Return the [x, y] coordinate for the center point of the cell that contains the specified text.  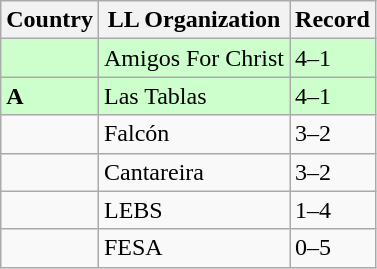
A [50, 96]
Amigos For Christ [194, 58]
LEBS [194, 210]
1–4 [333, 210]
Record [333, 20]
Cantareira [194, 172]
0–5 [333, 248]
Country [50, 20]
Falcón [194, 134]
Las Tablas [194, 96]
LL Organization [194, 20]
FESA [194, 248]
